From the cell containing the given text, extract its center point as [x, y] coordinate. 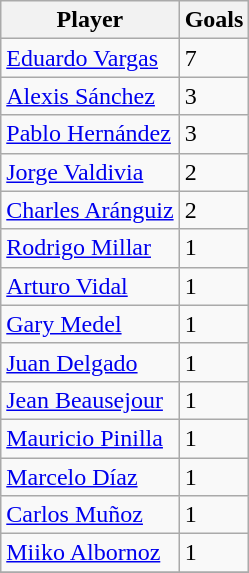
Alexis Sánchez [90, 96]
Goals [214, 20]
Rodrigo Millar [90, 248]
Carlos Muñoz [90, 515]
Pablo Hernández [90, 134]
Miiko Albornoz [90, 553]
Jean Beausejour [90, 400]
Marcelo Díaz [90, 477]
Player [90, 20]
Eduardo Vargas [90, 58]
Charles Aránguiz [90, 210]
Gary Medel [90, 324]
Arturo Vidal [90, 286]
Juan Delgado [90, 362]
7 [214, 58]
Mauricio Pinilla [90, 438]
Jorge Valdivia [90, 172]
